Return (x, y) of the center of cell containing provided text 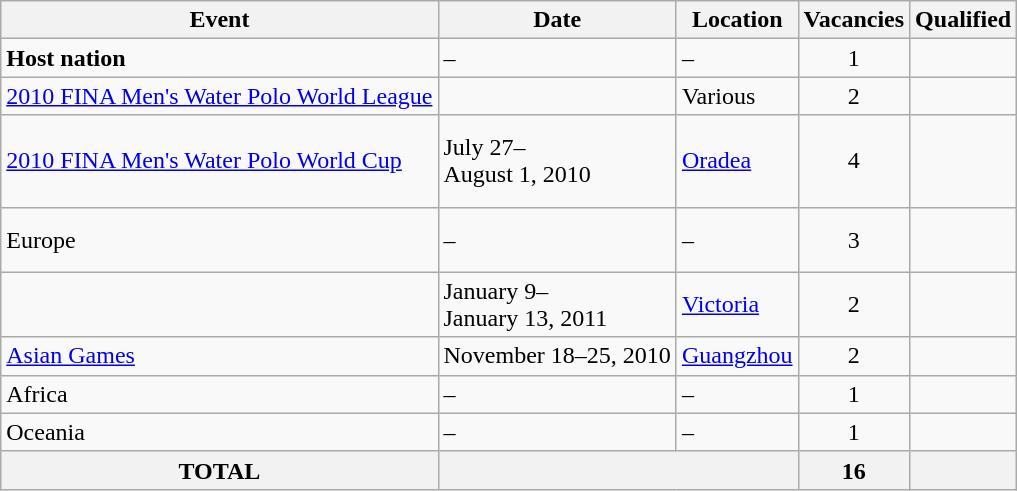
Qualified (964, 20)
Africa (220, 394)
Location (737, 20)
Europe (220, 240)
16 (854, 470)
Asian Games (220, 356)
Various (737, 96)
January 9– January 13, 2011 (557, 304)
Oceania (220, 432)
4 (854, 161)
July 27– August 1, 2010 (557, 161)
Host nation (220, 58)
2010 FINA Men's Water Polo World Cup (220, 161)
Oradea (737, 161)
Guangzhou (737, 356)
Event (220, 20)
TOTAL (220, 470)
2010 FINA Men's Water Polo World League (220, 96)
Vacancies (854, 20)
3 (854, 240)
November 18–25, 2010 (557, 356)
Victoria (737, 304)
Date (557, 20)
